Search for the cell housing the specified text and yield its (x, y) center coordinate. 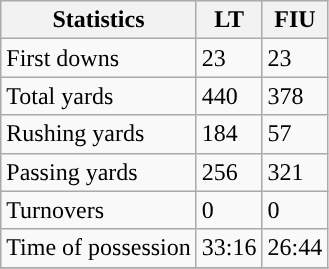
184 (229, 134)
26:44 (295, 248)
Rushing yards (99, 134)
LT (229, 20)
First downs (99, 58)
FIU (295, 20)
33:16 (229, 248)
256 (229, 172)
Statistics (99, 20)
378 (295, 96)
57 (295, 134)
Time of possession (99, 248)
321 (295, 172)
Passing yards (99, 172)
440 (229, 96)
Turnovers (99, 210)
Total yards (99, 96)
